From the cell containing the given text, extract its center point as [x, y] coordinate. 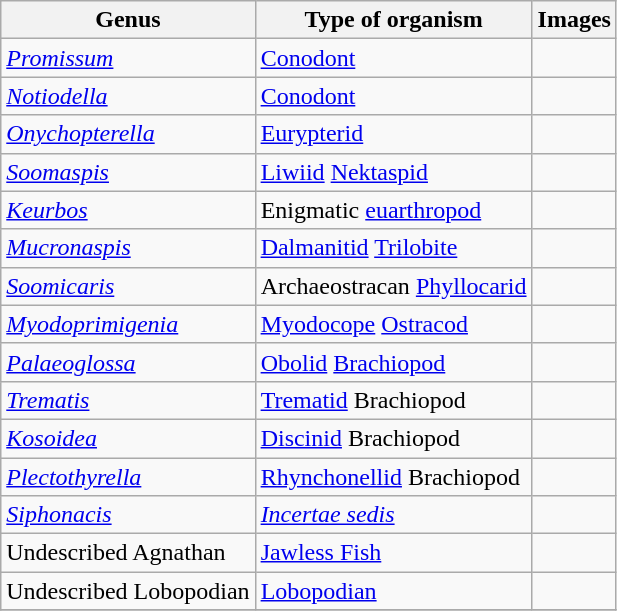
Jawless Fish [394, 553]
Lobopodian [394, 591]
Undescribed Lobopodian [128, 591]
Incertae sedis [394, 515]
Siphonacis [128, 515]
Soomaspis [128, 172]
Type of organism [394, 20]
Images [574, 20]
Enigmatic euarthropod [394, 210]
Plectothyrella [128, 477]
Trematis [128, 400]
Myodoprimigenia [128, 324]
Trematid Brachiopod [394, 400]
Obolid Brachiopod [394, 362]
Soomicaris [128, 286]
Undescribed Agnathan [128, 553]
Discinid Brachiopod [394, 438]
Mucronaspis [128, 248]
Archaeostracan Phyllocarid [394, 286]
Kosoidea [128, 438]
Keurbos [128, 210]
Liwiid Nektaspid [394, 172]
Eurypterid [394, 134]
Myodocope Ostracod [394, 324]
Promissum [128, 58]
Notiodella [128, 96]
Rhynchonellid Brachiopod [394, 477]
Dalmanitid Trilobite [394, 248]
Genus [128, 20]
Palaeoglossa [128, 362]
Onychopterella [128, 134]
